Pinpoint the cell where the given text exists, returning its (X, Y) midpoint coordinate. 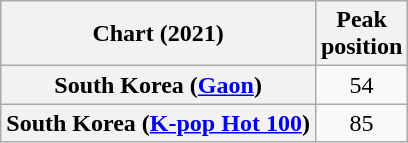
Chart (2021) (158, 34)
South Korea (Gaon) (158, 85)
South Korea (K-pop Hot 100) (158, 123)
54 (361, 85)
Peakposition (361, 34)
85 (361, 123)
